Locate the cell with the specified text and output its [X, Y] center coordinate. 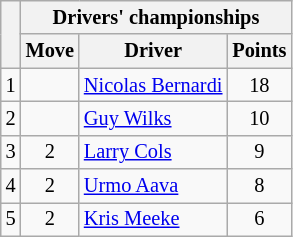
18 [259, 85]
Larry Cols [153, 152]
Drivers' championships [156, 17]
Points [259, 51]
Guy Wilks [153, 118]
Urmo Aava [153, 186]
10 [259, 118]
Driver [153, 51]
Kris Meeke [153, 219]
3 [11, 152]
1 [11, 85]
8 [259, 186]
6 [259, 219]
Nicolas Bernardi [153, 85]
Move [50, 51]
9 [259, 152]
4 [11, 186]
5 [11, 219]
